Capture the cell that displays the provided text and extract its (X, Y) central coordinate. 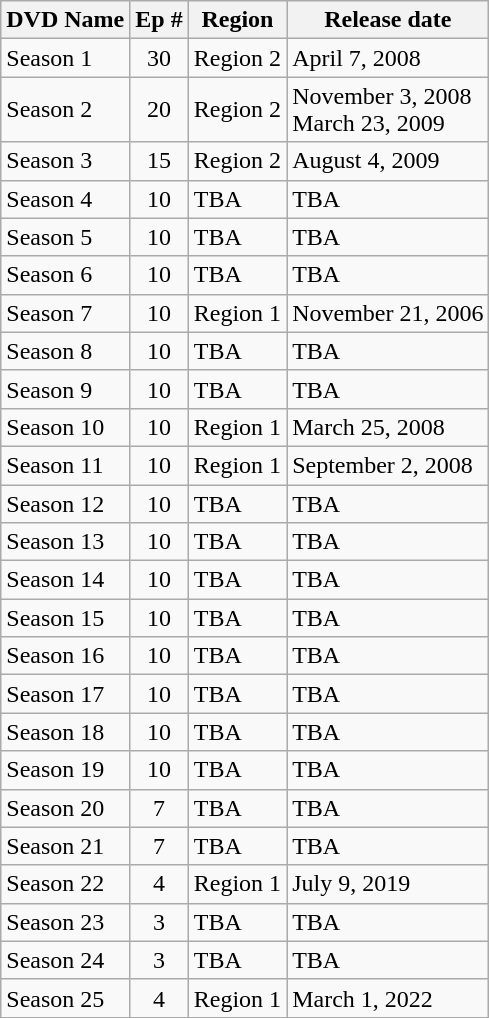
April 7, 2008 (388, 58)
Season 17 (66, 694)
30 (159, 58)
Season 14 (66, 580)
15 (159, 161)
September 2, 2008 (388, 465)
Release date (388, 20)
Season 8 (66, 351)
Season 22 (66, 884)
DVD Name (66, 20)
March 25, 2008 (388, 427)
Season 7 (66, 313)
Season 3 (66, 161)
Season 25 (66, 998)
Season 21 (66, 846)
Season 15 (66, 618)
Season 23 (66, 922)
Season 19 (66, 770)
Season 11 (66, 465)
Season 10 (66, 427)
Season 9 (66, 389)
August 4, 2009 (388, 161)
November 3, 2008March 23, 2009 (388, 110)
November 21, 2006 (388, 313)
Season 16 (66, 656)
July 9, 2019 (388, 884)
Region (237, 20)
Season 18 (66, 732)
20 (159, 110)
Ep # (159, 20)
Season 20 (66, 808)
Season 5 (66, 237)
Season 24 (66, 960)
Season 6 (66, 275)
Season 1 (66, 58)
Season 2 (66, 110)
Season 4 (66, 199)
Season 13 (66, 542)
Season 12 (66, 503)
March 1, 2022 (388, 998)
